Pinpoint the cell where the given text exists, returning its (x, y) midpoint coordinate. 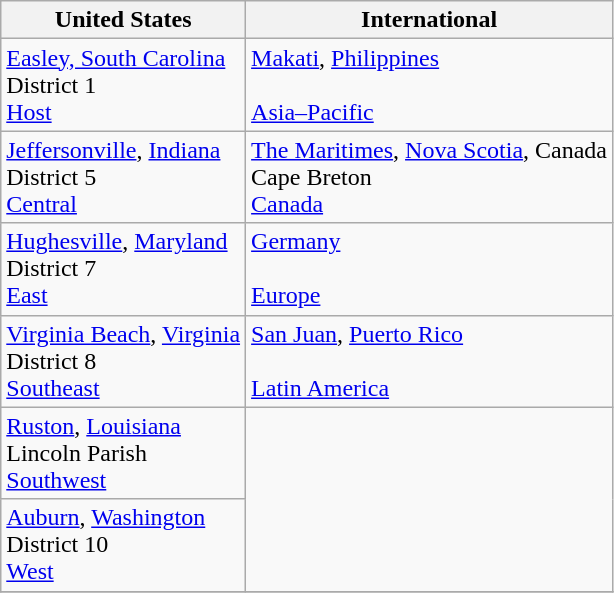
United States (124, 20)
The Maritimes, Nova Scotia, CanadaCape BretonCanada (430, 177)
Ruston, LouisianaLincoln ParishSouthwest (124, 453)
San Juan, Puerto RicoLatin America (430, 361)
Auburn, WashingtonDistrict 10West (124, 545)
Jeffersonville, IndianaDistrict 5Central (124, 177)
Easley, South CarolinaDistrict 1Host (124, 85)
Hughesville, MarylandDistrict 7East (124, 269)
Virginia Beach, VirginiaDistrict 8Southeast (124, 361)
Makati, PhilippinesAsia–Pacific (430, 85)
International (430, 20)
GermanyEurope (430, 269)
